Detect which cell encompasses the target text, then output its (x, y) center coordinate. 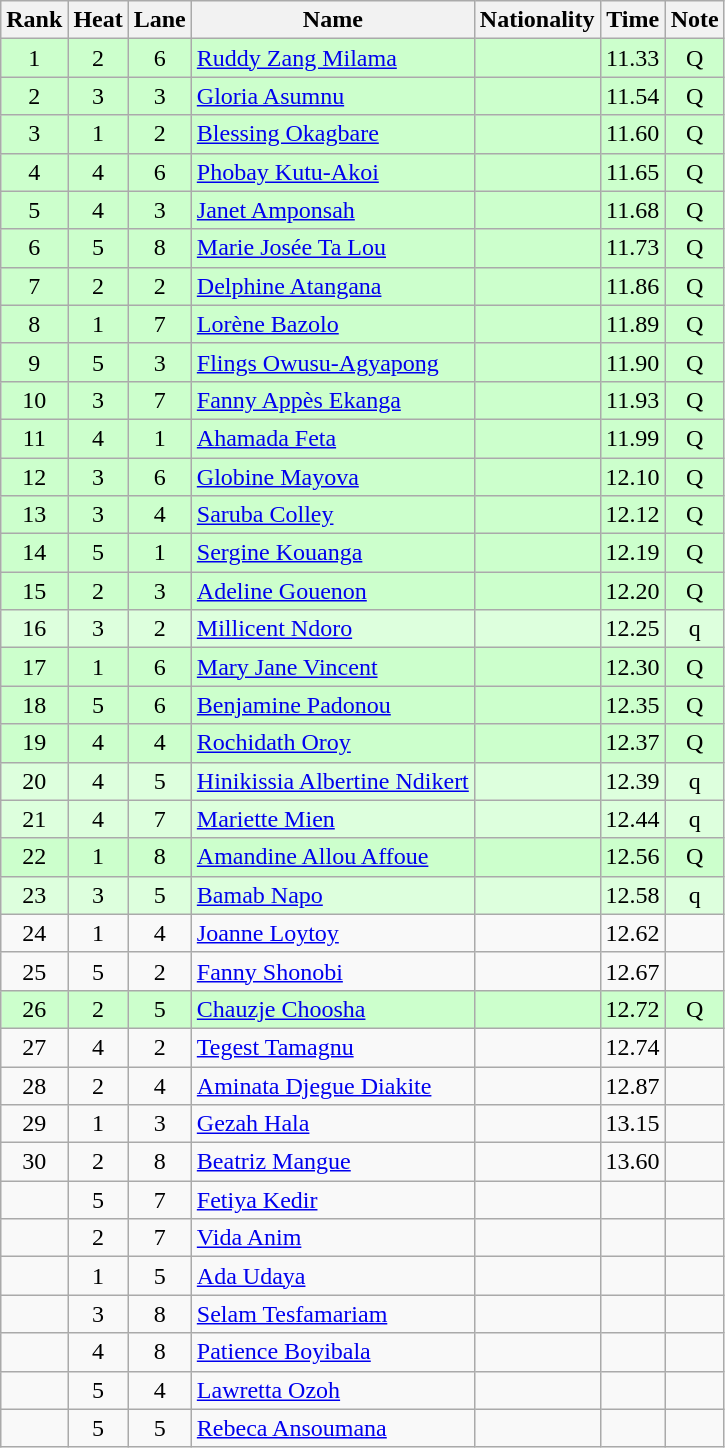
Fanny Shonobi (332, 971)
Phobay Kutu-Akoi (332, 172)
Delphine Atangana (332, 286)
17 (34, 667)
Marie Josée Ta Lou (332, 248)
12.72 (632, 1009)
11.54 (632, 96)
12.87 (632, 1085)
Heat (98, 20)
Rank (34, 20)
27 (34, 1047)
Janet Amponsah (332, 210)
Fanny Appès Ekanga (332, 400)
Selam Tesfamariam (332, 1314)
30 (34, 1162)
Lane (160, 20)
28 (34, 1085)
Note (694, 20)
12.58 (632, 895)
20 (34, 781)
Gezah Hala (332, 1124)
12.56 (632, 857)
Joanne Loytoy (332, 933)
Millicent Ndoro (332, 629)
11 (34, 438)
Mary Jane Vincent (332, 667)
Rebeca Ansoumana (332, 1428)
11.93 (632, 400)
22 (34, 857)
16 (34, 629)
Beatriz Mangue (332, 1162)
12.44 (632, 819)
Saruba Colley (332, 515)
11.60 (632, 134)
Hinikissia Albertine Ndikert (332, 781)
11.99 (632, 438)
14 (34, 553)
Sergine Kouanga (332, 553)
12.30 (632, 667)
Gloria Asumnu (332, 96)
26 (34, 1009)
11.68 (632, 210)
11.90 (632, 362)
12.10 (632, 477)
23 (34, 895)
10 (34, 400)
Ruddy Zang Milama (332, 58)
Vida Anim (332, 1238)
15 (34, 591)
Aminata Djegue Diakite (332, 1085)
19 (34, 743)
11.33 (632, 58)
12.12 (632, 515)
11.86 (632, 286)
12.74 (632, 1047)
11.89 (632, 324)
Ada Udaya (332, 1276)
12.35 (632, 705)
11.73 (632, 248)
Flings Owusu-Agyapong (332, 362)
13 (34, 515)
12.20 (632, 591)
13.60 (632, 1162)
21 (34, 819)
12 (34, 477)
Patience Boyibala (332, 1352)
Globine Mayova (332, 477)
Chauzje Choosha (332, 1009)
Time (632, 20)
Benjamine Padonou (332, 705)
Tegest Tamagnu (332, 1047)
25 (34, 971)
Rochidath Oroy (332, 743)
12.37 (632, 743)
Mariette Mien (332, 819)
Adeline Gouenon (332, 591)
9 (34, 362)
29 (34, 1124)
Ahamada Feta (332, 438)
Name (332, 20)
Lorène Bazolo (332, 324)
18 (34, 705)
Nationality (537, 20)
12.39 (632, 781)
Bamab Napo (332, 895)
13.15 (632, 1124)
24 (34, 933)
12.25 (632, 629)
Fetiya Kedir (332, 1200)
11.65 (632, 172)
12.62 (632, 933)
Lawretta Ozoh (332, 1390)
12.19 (632, 553)
Amandine Allou Affoue (332, 857)
Blessing Okagbare (332, 134)
12.67 (632, 971)
